Output the [x, y] coordinate of the center of the cell containing the given text.  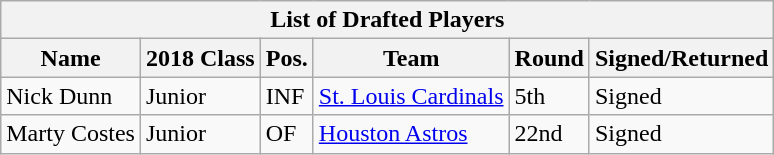
2018 Class [200, 58]
22nd [549, 134]
5th [549, 96]
Marty Costes [71, 134]
Name [71, 58]
Signed/Returned [681, 58]
Nick Dunn [71, 96]
Round [549, 58]
St. Louis Cardinals [411, 96]
Pos. [286, 58]
INF [286, 96]
OF [286, 134]
Houston Astros [411, 134]
Team [411, 58]
List of Drafted Players [388, 20]
